Provide the (x, y) coordinate of the cell's center where the given text is located.  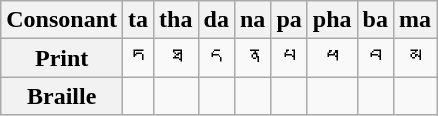
ཕ (332, 58)
བ (375, 58)
ta (138, 20)
ཐ (176, 58)
ma (414, 20)
ཏ (138, 58)
ད (216, 58)
མ (414, 58)
Print (62, 58)
Consonant (62, 20)
tha (176, 20)
da (216, 20)
པ (289, 58)
pa (289, 20)
ན (252, 58)
na (252, 20)
pha (332, 20)
ba (375, 20)
Braille (62, 96)
